For the text-containing cell, return its midpoint in [x, y] coordinate format. 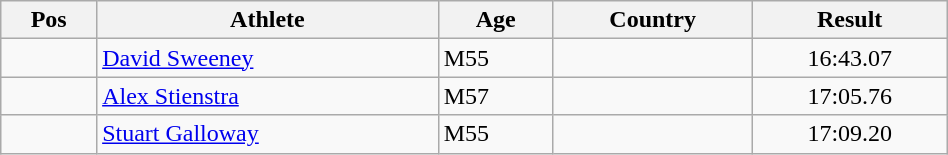
17:09.20 [850, 134]
Athlete [268, 20]
Age [496, 20]
Pos [49, 20]
Country [652, 20]
17:05.76 [850, 96]
Alex Stienstra [268, 96]
Stuart Galloway [268, 134]
M57 [496, 96]
David Sweeney [268, 58]
16:43.07 [850, 58]
Result [850, 20]
